Return (X, Y) of the center of cell containing provided text 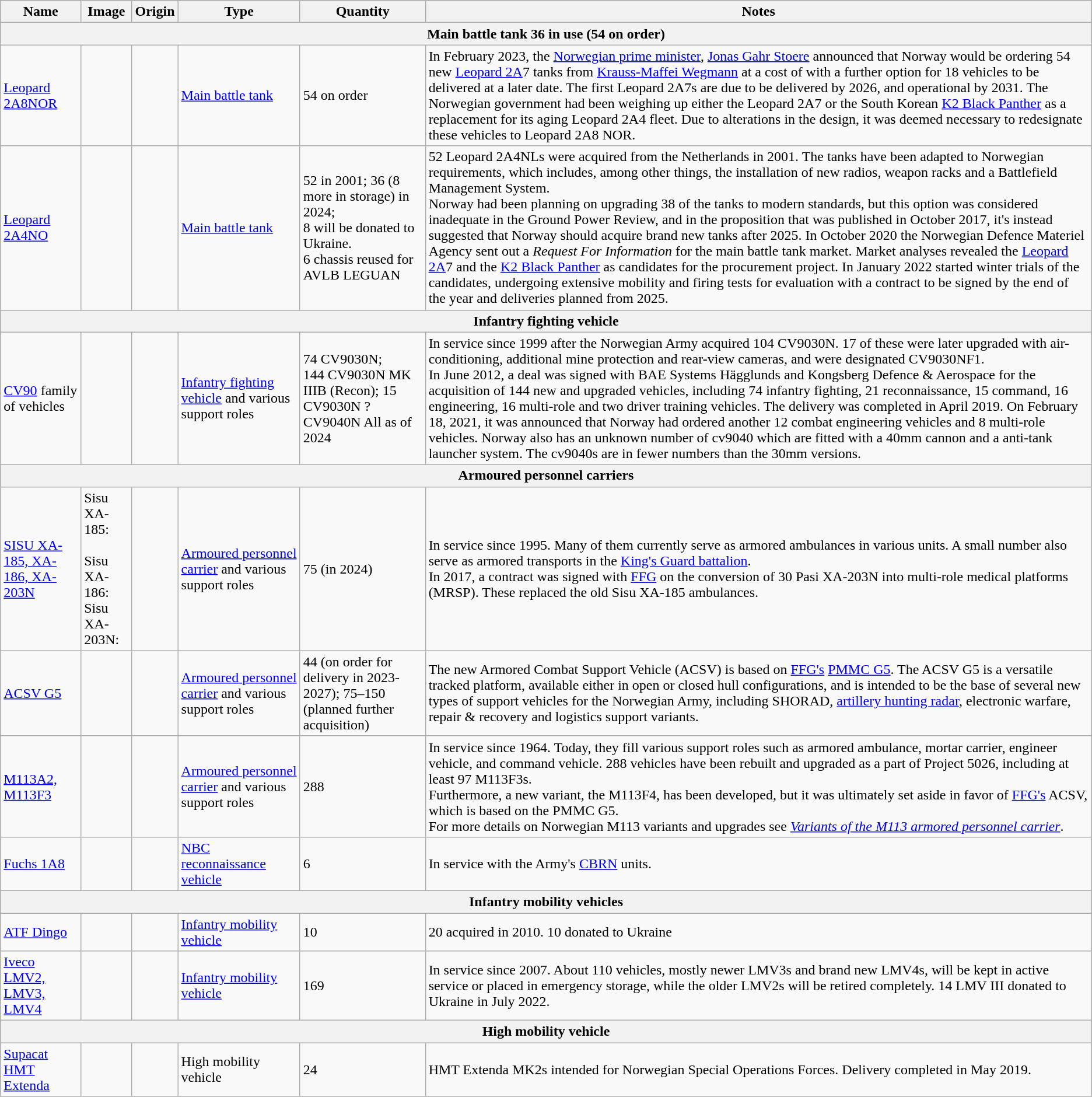
ATF Dingo (41, 931)
44 (on order for delivery in 2023-2027); 75–150 (planned further acquisition) (363, 693)
Supacat HMT Extenda (41, 1070)
CV90 family of vehicles (41, 398)
169 (363, 986)
Origin (155, 12)
Infantry mobility vehicles (546, 902)
SISU XA-185, XA-186, XA-203N (41, 568)
Fuchs 1A8 (41, 864)
Leopard 2A8NOR (41, 96)
24 (363, 1070)
In service with the Army's CBRN units. (758, 864)
288 (363, 787)
Name (41, 12)
Infantry fighting vehicle and various support roles (239, 398)
Quantity (363, 12)
Armoured personnel carriers (546, 476)
Infantry fighting vehicle (546, 321)
NBC reconnaissance vehicle (239, 864)
75 (in 2024) (363, 568)
10 (363, 931)
6 (363, 864)
HMT Extenda MK2s intended for Norwegian Special Operations Forces. Delivery completed in May 2019. (758, 1070)
52 in 2001; 36 (8 more in storage) in 2024;8 will be donated to Ukraine. 6 chassis reused for AVLB LEGUAN (363, 228)
Image (106, 12)
74 CV9030N;144 CV9030N MK IIIB (Recon); 15 CV9030N ? CV9040N All as of 2024 (363, 398)
Sisu XA-185: Sisu XA-186: Sisu XA-203N: (106, 568)
Iveco LMV2, LMV3, LMV4 (41, 986)
Leopard 2A4NO (41, 228)
Notes (758, 12)
54 on order (363, 96)
Main battle tank 36 in use (54 on order) (546, 34)
Type (239, 12)
20 acquired in 2010. 10 donated to Ukraine (758, 931)
M113A2, M113F3 (41, 787)
ACSV G5 (41, 693)
